Return the [x, y] coordinate for the center point of the cell that contains the specified text.  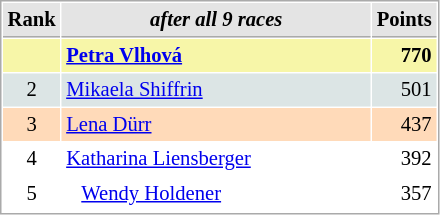
Mikaela Shiffrin [216, 90]
437 [404, 124]
357 [404, 194]
4 [32, 158]
770 [404, 56]
501 [404, 90]
392 [404, 158]
Lena Dürr [216, 124]
Petra Vlhová [216, 56]
Katharina Liensberger [216, 158]
2 [32, 90]
after all 9 races [216, 20]
3 [32, 124]
Wendy Holdener [216, 194]
Rank [32, 20]
5 [32, 194]
Points [404, 20]
